Scan for the cell matching the given text and deliver its [x, y] coordinate at center. 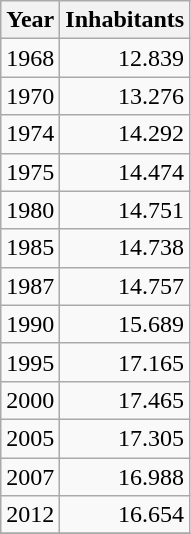
14.292 [125, 134]
2000 [30, 400]
2005 [30, 438]
1974 [30, 134]
1968 [30, 58]
14.474 [125, 172]
Inhabitants [125, 20]
13.276 [125, 96]
1975 [30, 172]
16.988 [125, 477]
14.757 [125, 286]
1980 [30, 210]
Year [30, 20]
17.165 [125, 362]
14.738 [125, 248]
15.689 [125, 324]
17.465 [125, 400]
12.839 [125, 58]
1970 [30, 96]
1990 [30, 324]
2012 [30, 515]
1995 [30, 362]
1985 [30, 248]
14.751 [125, 210]
17.305 [125, 438]
2007 [30, 477]
1987 [30, 286]
16.654 [125, 515]
